From the cell containing the given text, extract its center point as (X, Y) coordinate. 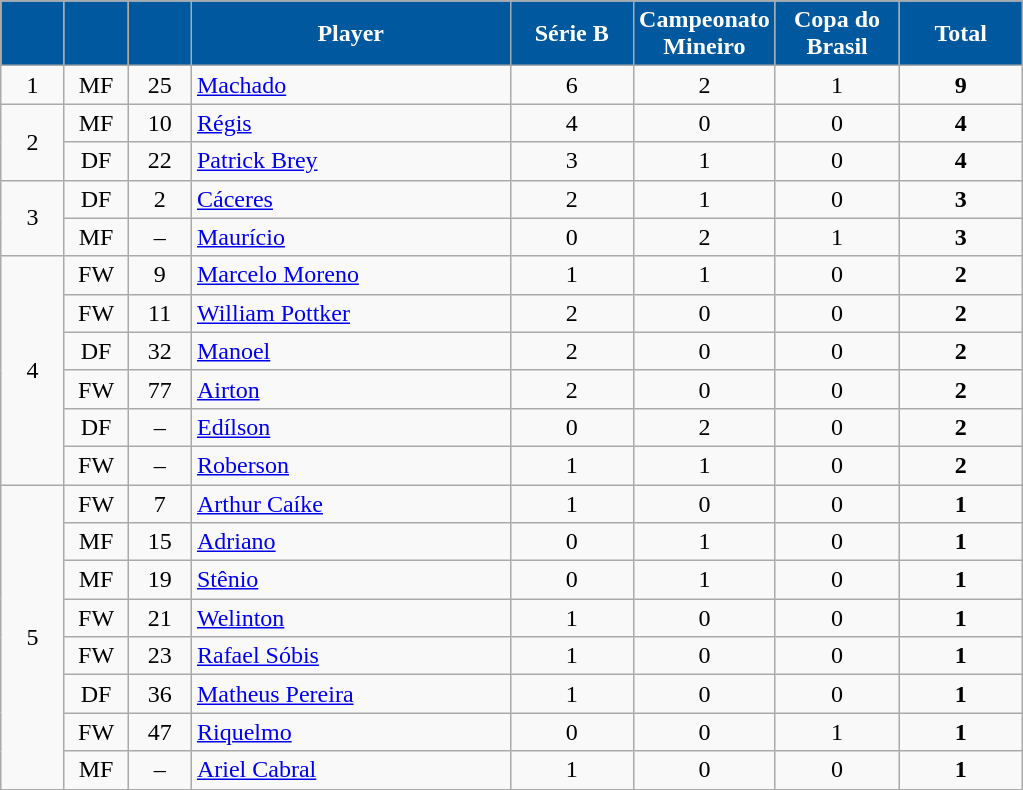
Manoel (350, 351)
Série B (572, 34)
25 (160, 85)
Welinton (350, 618)
11 (160, 313)
Riquelmo (350, 732)
15 (160, 542)
Régis (350, 123)
William Pottker (350, 313)
Cáceres (350, 199)
Copa do Brasil (837, 34)
Matheus Pereira (350, 694)
Arthur Caíke (350, 503)
77 (160, 389)
Roberson (350, 465)
Ariel Cabral (350, 770)
22 (160, 161)
Patrick Brey (350, 161)
Player (350, 34)
Total (961, 34)
Adriano (350, 542)
Machado (350, 85)
36 (160, 694)
Maurício (350, 237)
47 (160, 732)
7 (160, 503)
32 (160, 351)
6 (572, 85)
Marcelo Moreno (350, 275)
21 (160, 618)
Airton (350, 389)
19 (160, 580)
Edílson (350, 427)
Rafael Sóbis (350, 656)
10 (160, 123)
5 (33, 636)
23 (160, 656)
Stênio (350, 580)
Campeonato Mineiro (705, 34)
